Locate the cell with the specified text and output its (X, Y) center coordinate. 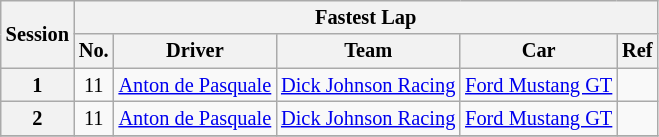
Fastest Lap (366, 17)
Session (38, 34)
Ref (637, 51)
Team (368, 51)
Car (538, 51)
2 (38, 118)
No. (94, 51)
1 (38, 85)
Driver (196, 51)
